Determine the (x, y) coordinate at the center of the cell enclosing the given text.  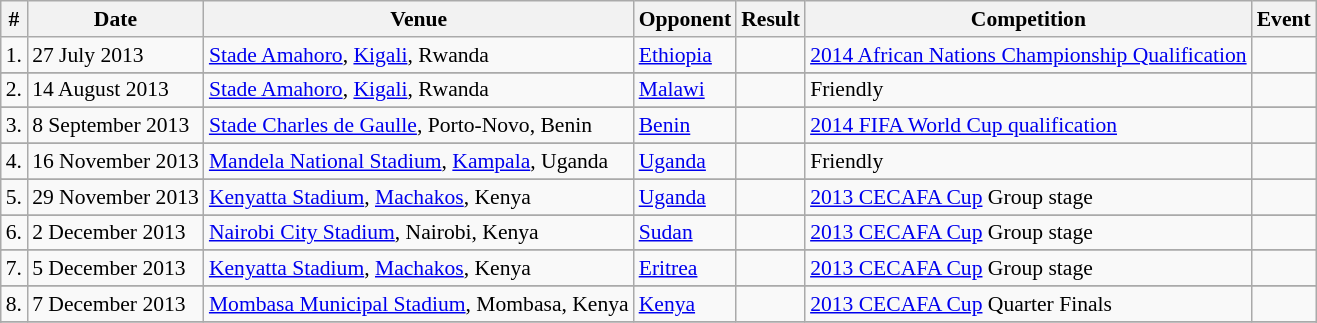
Opponent (686, 19)
Mandela National Stadium, Kampala, Uganda (419, 162)
Benin (686, 126)
Result (770, 19)
29 November 2013 (116, 197)
Nairobi City Stadium, Nairobi, Kenya (419, 233)
6. (14, 233)
27 July 2013 (116, 55)
Event (1284, 19)
3. (14, 126)
8 September 2013 (116, 126)
7. (14, 269)
Eritrea (686, 269)
Venue (419, 19)
2013 CECAFA Cup Quarter Finals (1028, 304)
Ethiopia (686, 55)
Date (116, 19)
7 December 2013 (116, 304)
Stade Charles de Gaulle, Porto-Novo, Benin (419, 126)
2. (14, 90)
2014 FIFA World Cup qualification (1028, 126)
Malawi (686, 90)
8. (14, 304)
14 August 2013 (116, 90)
5 December 2013 (116, 269)
16 November 2013 (116, 162)
5. (14, 197)
2 December 2013 (116, 233)
Sudan (686, 233)
Competition (1028, 19)
# (14, 19)
Kenya (686, 304)
1. (14, 55)
4. (14, 162)
2014 African Nations Championship Qualification (1028, 55)
Mombasa Municipal Stadium, Mombasa, Kenya (419, 304)
